Provide the (x, y) coordinate of the cell's center where the given text is located.  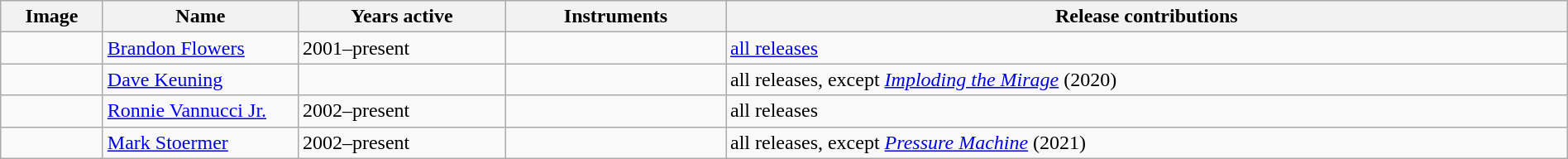
Ronnie Vannucci Jr. (200, 111)
Release contributions (1147, 17)
Image (52, 17)
Years active (402, 17)
2001–present (402, 48)
Mark Stoermer (200, 142)
all releases, except Pressure Machine (2021) (1147, 142)
Name (200, 17)
Instruments (615, 17)
Brandon Flowers (200, 48)
Dave Keuning (200, 79)
all releases, except Imploding the Mirage (2020) (1147, 79)
